For the text-containing cell, return its midpoint in [X, Y] coordinate format. 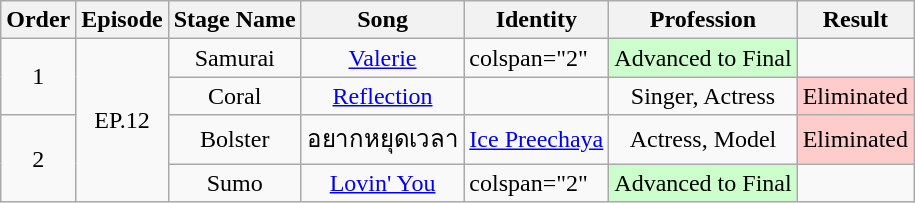
Episode [122, 20]
Song [382, 20]
2 [38, 158]
Result [855, 20]
Samurai [234, 58]
Reflection [382, 96]
Bolster [234, 140]
Sumo [234, 183]
Ice Preechaya [536, 140]
Lovin' You [382, 183]
Valerie [382, 58]
Actress, Model [703, 140]
Singer, Actress [703, 96]
Profession [703, 20]
อยากหยุดเวลา [382, 140]
Identity [536, 20]
Stage Name [234, 20]
Order [38, 20]
1 [38, 77]
EP.12 [122, 120]
Coral [234, 96]
